Return [X, Y] of the center of cell containing provided text 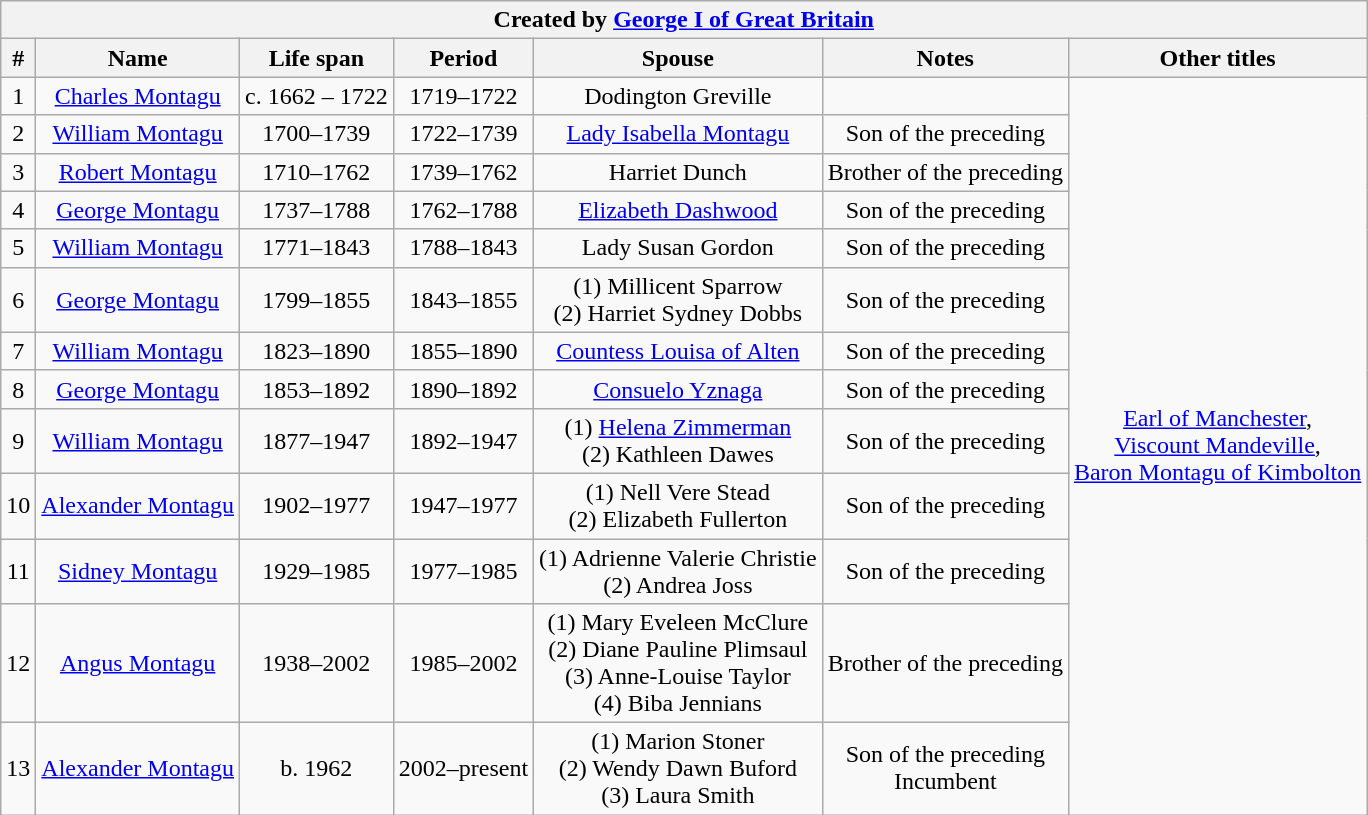
Angus Montagu [138, 664]
1710–1762 [316, 172]
(1) Mary Eveleen McClure(2) Diane Pauline Plimsaul(3) Anne-Louise Taylor(4) Biba Jennians [678, 664]
3 [18, 172]
1985–2002 [463, 664]
Countess Louisa of Alten [678, 351]
1855–1890 [463, 351]
1 [18, 96]
1892–1947 [463, 440]
Created by George I of Great Britain [684, 20]
1853–1892 [316, 389]
11 [18, 570]
Other titles [1217, 58]
1823–1890 [316, 351]
1902–1977 [316, 506]
Period [463, 58]
1799–1855 [316, 300]
1700–1739 [316, 134]
Charles Montagu [138, 96]
4 [18, 210]
Spouse [678, 58]
1788–1843 [463, 248]
Sidney Montagu [138, 570]
10 [18, 506]
Lady Susan Gordon [678, 248]
8 [18, 389]
1877–1947 [316, 440]
# [18, 58]
Dodington Greville [678, 96]
1719–1722 [463, 96]
1947–1977 [463, 506]
c. 1662 – 1722 [316, 96]
1739–1762 [463, 172]
Consuelo Yznaga [678, 389]
6 [18, 300]
Notes [945, 58]
12 [18, 664]
Elizabeth Dashwood [678, 210]
(1) Millicent Sparrow(2) Harriet Sydney Dobbs [678, 300]
1771–1843 [316, 248]
9 [18, 440]
Robert Montagu [138, 172]
13 [18, 769]
Earl of Manchester,Viscount Mandeville,Baron Montagu of Kimbolton [1217, 446]
(1) Nell Vere Stead(2) Elizabeth Fullerton [678, 506]
2002–present [463, 769]
1929–1985 [316, 570]
(1) Helena Zimmerman(2) Kathleen Dawes [678, 440]
2 [18, 134]
Lady Isabella Montagu [678, 134]
1722–1739 [463, 134]
(1) Adrienne Valerie Christie(2) Andrea Joss [678, 570]
1938–2002 [316, 664]
Harriet Dunch [678, 172]
1977–1985 [463, 570]
Son of the precedingIncumbent [945, 769]
1737–1788 [316, 210]
1890–1892 [463, 389]
Name [138, 58]
7 [18, 351]
b. 1962 [316, 769]
1762–1788 [463, 210]
(1) Marion Stoner (2) Wendy Dawn Buford (3) Laura Smith [678, 769]
1843–1855 [463, 300]
5 [18, 248]
Life span [316, 58]
